Pinpoint the cell where the given text exists, returning its [x, y] midpoint coordinate. 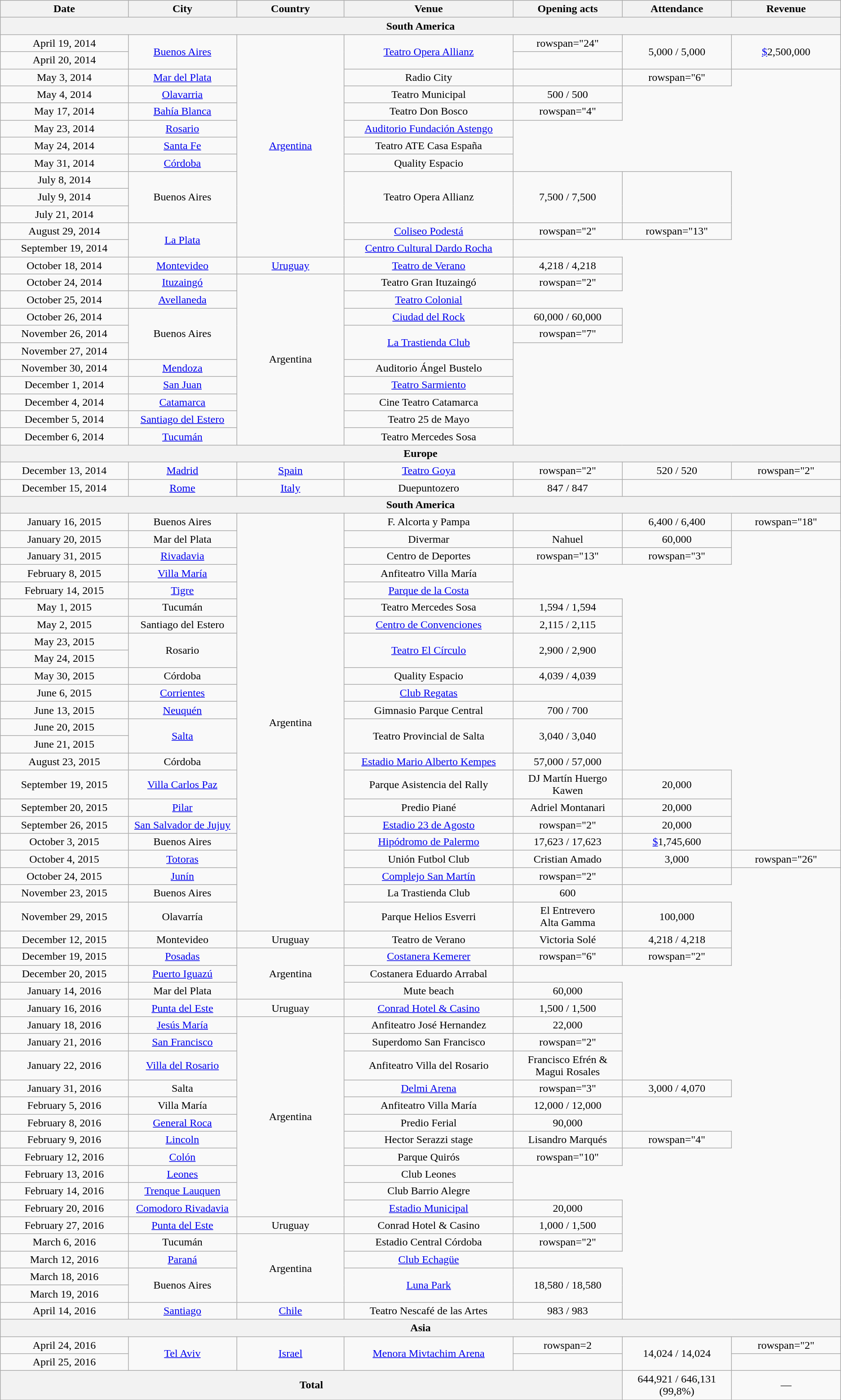
847 / 847 [568, 487]
Centro de Convenciones [429, 625]
October 24, 2015 [65, 876]
La Plata [182, 240]
November 29, 2015 [65, 917]
Francisco Efrén & Magui Rosales [568, 1065]
Anfiteatro Villa del Rosario [429, 1065]
Olavarria [182, 94]
3,040 / 3,040 [568, 735]
Teatro Don Bosco [429, 111]
Unión Futbol Club [429, 859]
March 12, 2016 [65, 1259]
60,000 / 60,000 [568, 317]
Junín [182, 876]
November 27, 2014 [65, 351]
$2,500,000 [786, 52]
Centro de Deportes [429, 556]
January 21, 2016 [65, 1042]
3,000 [677, 859]
May 23, 2014 [65, 128]
Superdomo San Francisco [429, 1042]
April 25, 2016 [65, 1362]
Trenque Lauquen [182, 1191]
Coliseo Podestá [429, 231]
rowspan=2 [568, 1345]
Parque de la Costa [429, 590]
Delmi Arena [429, 1089]
Gimnasio Parque Central [429, 710]
Hector Serazzi stage [429, 1140]
Cristian Amado [568, 859]
December 5, 2014 [65, 419]
May 30, 2015 [65, 676]
April 14, 2016 [65, 1311]
Tigre [182, 590]
Teatro 25 de Mayo [429, 419]
Adriel Montanari [568, 808]
Santiago [182, 1311]
February 5, 2016 [65, 1106]
Villa del Rosario [182, 1065]
Opening acts [568, 9]
Mendoza [182, 368]
August 23, 2015 [65, 762]
rowspan="24" [568, 43]
Teatro ATE Casa España [429, 146]
May 24, 2015 [65, 659]
Cine Teatro Catamarca [429, 402]
Italy [291, 487]
February 27, 2016 [65, 1225]
December 4, 2014 [65, 402]
Leones [182, 1174]
Menora Mivtachim Arena [429, 1353]
90,000 [568, 1123]
September 19, 2014 [65, 248]
57,000 / 57,000 [568, 762]
Revenue [786, 9]
May 4, 2014 [65, 94]
Teatro Colonial [429, 300]
General Roca [182, 1123]
7,500 / 7,500 [568, 197]
December 19, 2015 [65, 957]
October 26, 2014 [65, 317]
Teatro Provincial de Salta [429, 735]
August 29, 2014 [65, 231]
Pilar [182, 808]
1,000 / 1,500 [568, 1225]
Teatro Gran Ituzaingó [429, 283]
Centro Cultural Dardo Rocha [429, 248]
January 18, 2016 [65, 1025]
October 18, 2014 [65, 266]
Hipódromo de Palermo [429, 842]
December 20, 2015 [65, 974]
Costanera Kemerer [429, 957]
November 26, 2014 [65, 334]
February 8, 2016 [65, 1123]
Lincoln [182, 1140]
Rivadavia [182, 556]
Estadio Municipal [429, 1208]
Santa Fe [182, 146]
June 21, 2015 [65, 744]
Date [65, 9]
February 12, 2016 [65, 1157]
983 / 983 [568, 1311]
December 12, 2015 [65, 939]
January 16, 2016 [65, 1008]
F. Alcorta y Pampa [429, 522]
Duepuntozero [429, 487]
Villa Carlos Paz [182, 784]
July 9, 2014 [65, 197]
22,000 [568, 1025]
October 4, 2015 [65, 859]
April 20, 2014 [65, 60]
January 14, 2016 [65, 991]
October 24, 2014 [65, 283]
Colón [182, 1157]
2,115 / 2,115 [568, 625]
April 24, 2016 [65, 1345]
El Entrevero Alta Gamma [568, 917]
October 25, 2014 [65, 300]
600 [568, 893]
February 20, 2016 [65, 1208]
Teatro Sarmiento [429, 385]
rowspan="18" [786, 522]
Club Leones [429, 1174]
September 19, 2015 [65, 784]
Venue [429, 9]
Bahía Blanca [182, 111]
Europe [420, 453]
Israel [291, 1353]
Puerto Iguazú [182, 974]
February 14, 2016 [65, 1191]
November 30, 2014 [65, 368]
December 15, 2014 [65, 487]
Total [311, 1386]
October 3, 2015 [65, 842]
Asia [420, 1328]
Country [291, 9]
Spain [291, 470]
Teatro Nescafé de las Artes [429, 1311]
644,921 / 646,131 (99,8%) [677, 1386]
18,580 / 18,580 [568, 1285]
Tel Aviv [182, 1353]
Estadio Central Córdoba [429, 1242]
Club Barrio Alegre [429, 1191]
— [786, 1386]
February 9, 2016 [65, 1140]
Rome [182, 487]
Parque Quirós [429, 1157]
February 13, 2016 [65, 1174]
January 16, 2015 [65, 522]
Parque Helios Esverri [429, 917]
Catamarca [182, 402]
March 18, 2016 [65, 1276]
12,000 / 12,000 [568, 1106]
Neuquén [182, 710]
500 / 500 [568, 94]
July 8, 2014 [65, 180]
700 / 700 [568, 710]
Luna Park [429, 1285]
3,000 / 4,070 [677, 1089]
April 19, 2014 [65, 43]
May 2, 2015 [65, 625]
January 31, 2015 [65, 556]
May 24, 2014 [65, 146]
Lisandro Marqués [568, 1140]
Ciudad del Rock [429, 317]
February 8, 2015 [65, 573]
July 21, 2014 [65, 214]
520 / 520 [677, 470]
5,000 / 5,000 [677, 52]
1,500 / 1,500 [568, 1008]
100,000 [677, 917]
November 23, 2015 [65, 893]
Chile [291, 1311]
December 13, 2014 [65, 470]
Posadas [182, 957]
$1,745,600 [677, 842]
Auditorio Fundación Astengo [429, 128]
Predio Piané [429, 808]
January 22, 2016 [65, 1065]
Avellaneda [182, 300]
Estadio Mario Alberto Kempes [429, 762]
Auditorio Ángel Bustelo [429, 368]
rowspan="7" [568, 334]
March 6, 2016 [65, 1242]
February 14, 2015 [65, 590]
January 20, 2015 [65, 539]
Divermar [429, 539]
Predio Ferial [429, 1123]
rowspan="26" [786, 859]
Teatro El Círculo [429, 650]
Club Regatas [429, 693]
Olavarría [182, 917]
4,039 / 4,039 [568, 676]
May 23, 2015 [65, 642]
June 20, 2015 [65, 727]
May 17, 2014 [65, 111]
1,594 / 1,594 [568, 607]
Victoria Solé [568, 939]
Anfiteatro José Hernandez [429, 1025]
Teatro Municipal [429, 94]
June 13, 2015 [65, 710]
May 3, 2014 [65, 77]
2,900 / 2,900 [568, 650]
Costanera Eduardo Arrabal [429, 974]
rowspan="10" [568, 1157]
Mute beach [429, 991]
17,623 / 17,623 [568, 842]
Estadio 23 de Agosto [429, 825]
Club Echagüe [429, 1259]
Complejo San Martín [429, 876]
Teatro Goya [429, 470]
6,400 / 6,400 [677, 522]
City [182, 9]
Paraná [182, 1259]
Madrid [182, 470]
March 19, 2016 [65, 1294]
Attendance [677, 9]
Comodoro Rivadavia [182, 1208]
January 31, 2016 [65, 1089]
September 26, 2015 [65, 825]
Totoras [182, 859]
14,024 / 14,024 [677, 1353]
Jesús María [182, 1025]
June 6, 2015 [65, 693]
Nahuel [568, 539]
December 1, 2014 [65, 385]
May 31, 2014 [65, 163]
San Juan [182, 385]
San Francisco [182, 1042]
Radio City [429, 77]
Corrientes [182, 693]
May 1, 2015 [65, 607]
December 6, 2014 [65, 436]
September 20, 2015 [65, 808]
San Salvador de Jujuy [182, 825]
DJ Martín Huergo Kawen [568, 784]
Ituzaingó [182, 283]
Parque Asistencia del Rally [429, 784]
